Return (x, y) of the center of cell containing provided text 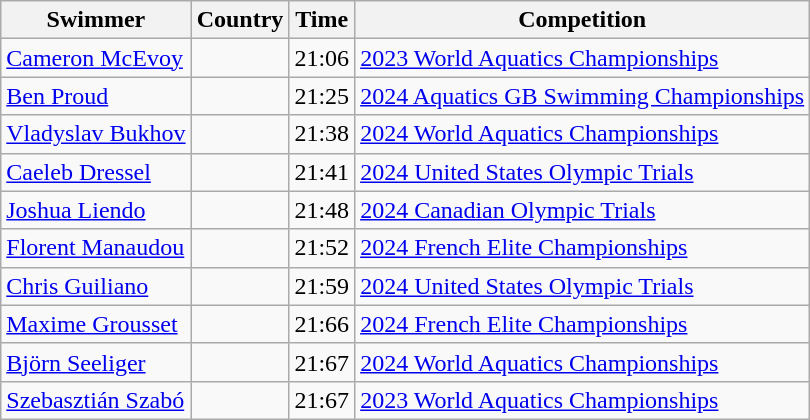
21:59 (322, 286)
Cameron McEvoy (96, 58)
Joshua Liendo (96, 210)
21:66 (322, 324)
Szebasztián Szabó (96, 400)
Florent Manaudou (96, 248)
Country (240, 20)
Maxime Grousset (96, 324)
Competition (582, 20)
21:38 (322, 134)
2024 Canadian Olympic Trials (582, 210)
21:06 (322, 58)
Time (322, 20)
Caeleb Dressel (96, 172)
Swimmer (96, 20)
21:52 (322, 248)
Chris Guiliano (96, 286)
Björn Seeliger (96, 362)
Vladyslav Bukhov (96, 134)
21:41 (322, 172)
21:48 (322, 210)
21:25 (322, 96)
Ben Proud (96, 96)
2024 Aquatics GB Swimming Championships (582, 96)
